Capture the cell that displays the provided text and extract its (X, Y) central coordinate. 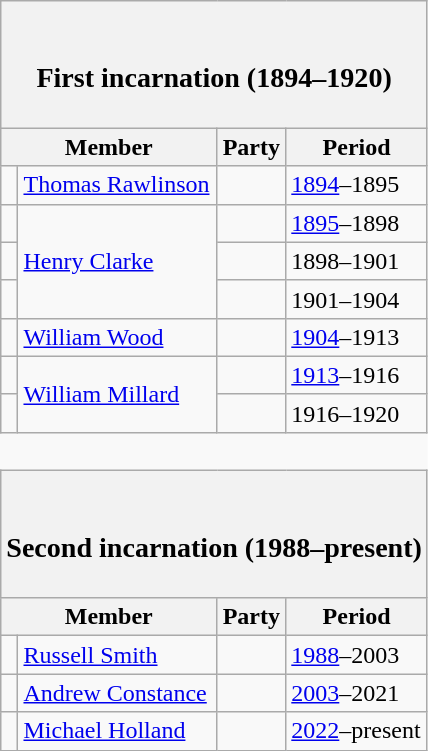
1916–1920 (357, 413)
Henry Clarke (118, 261)
First incarnation (1894–1920) (214, 64)
William Millard (118, 394)
1894–1895 (357, 185)
William Wood (118, 337)
1898–1901 (357, 261)
Thomas Rawlinson (118, 185)
1904–1913 (357, 337)
1988–2003 (357, 655)
2022–present (357, 731)
1913–1916 (357, 375)
Second incarnation (1988–present) (214, 534)
1895–1898 (357, 223)
Andrew Constance (118, 693)
2003–2021 (357, 693)
1901–1904 (357, 299)
Russell Smith (118, 655)
Michael Holland (118, 731)
